Detect which cell encompasses the target text, then output its [x, y] center coordinate. 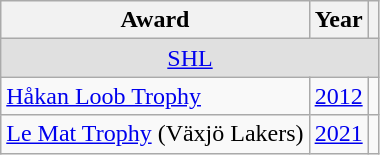
2021 [338, 134]
Year [338, 20]
Håkan Loob Trophy [155, 96]
Award [155, 20]
SHL [190, 58]
Le Mat Trophy (Växjö Lakers) [155, 134]
2012 [338, 96]
